Find where the given text appears and provide that cell's center as [x, y] coordinate. 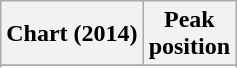
Chart (2014) [72, 34]
Peakposition [189, 34]
